Pinpoint the cell where the given text exists, returning its (x, y) midpoint coordinate. 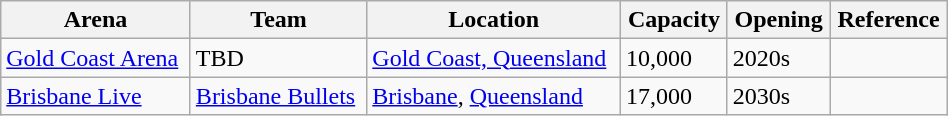
Brisbane Bullets (278, 96)
2030s (778, 96)
2020s (778, 58)
10,000 (674, 58)
Capacity (674, 20)
Gold Coast Arena (96, 58)
Location (494, 20)
TBD (278, 58)
17,000 (674, 96)
Arena (96, 20)
Brisbane Live (96, 96)
Brisbane, Queensland (494, 96)
Gold Coast, Queensland (494, 58)
Team (278, 20)
Opening (778, 20)
Reference (888, 20)
